Scan for the cell matching the given text and deliver its [X, Y] coordinate at center. 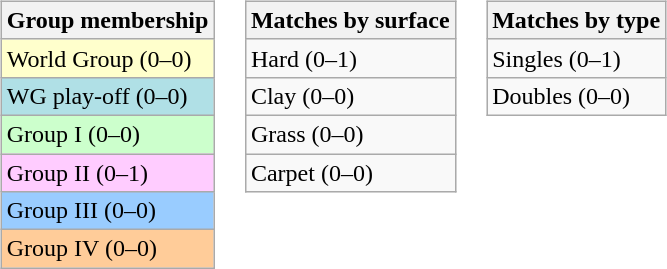
Group I (0–0) [108, 134]
Clay (0–0) [350, 96]
World Group (0–0) [108, 58]
Matches by surface [350, 20]
Matches by type [576, 20]
Doubles (0–0) [576, 96]
Hard (0–1) [350, 58]
Group II (0–1) [108, 173]
Group III (0–0) [108, 211]
Grass (0–0) [350, 134]
Singles (0–1) [576, 58]
WG play-off (0–0) [108, 96]
Group membership [108, 20]
Group IV (0–0) [108, 249]
Carpet (0–0) [350, 173]
